Find where the given text appears and provide that cell's center as [X, Y] coordinate. 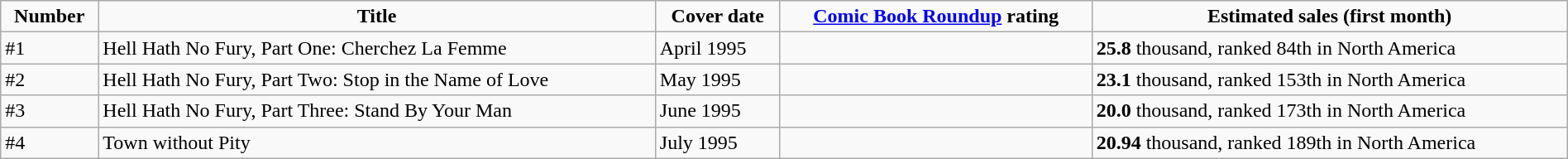
23.1 thousand, ranked 153th in North America [1330, 79]
Comic Book Roundup rating [936, 17]
May 1995 [718, 79]
Town without Pity [377, 142]
June 1995 [718, 111]
#1 [50, 48]
April 1995 [718, 48]
20.94 thousand, ranked 189th in North America [1330, 142]
20.0 thousand, ranked 173th in North America [1330, 111]
25.8 thousand, ranked 84th in North America [1330, 48]
Hell Hath No Fury, Part Two: Stop in the Name of Love [377, 79]
#3 [50, 111]
July 1995 [718, 142]
Title [377, 17]
#2 [50, 79]
Hell Hath No Fury, Part Three: Stand By Your Man [377, 111]
Cover date [718, 17]
Number [50, 17]
Estimated sales (first month) [1330, 17]
#4 [50, 142]
Hell Hath No Fury, Part One: Cherchez La Femme [377, 48]
